Capture the cell that displays the provided text and extract its [X, Y] central coordinate. 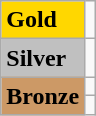
Silver [43, 58]
Gold [43, 20]
Bronze [43, 96]
